For the text-containing cell, return its midpoint in (x, y) coordinate format. 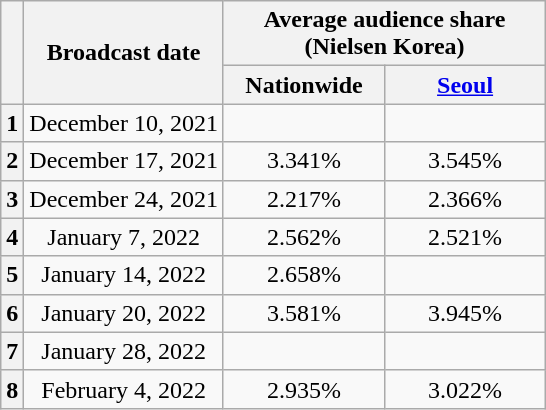
2 (12, 161)
2.935% (304, 389)
January 28, 2022 (124, 351)
3.022% (466, 389)
4 (12, 237)
February 4, 2022 (124, 389)
8 (12, 389)
3 (12, 199)
Average audience share(Nielsen Korea) (384, 34)
6 (12, 313)
3.545% (466, 161)
December 24, 2021 (124, 199)
Seoul (466, 85)
December 17, 2021 (124, 161)
December 10, 2021 (124, 123)
January 14, 2022 (124, 275)
3.341% (304, 161)
2.562% (304, 237)
3.945% (466, 313)
2.217% (304, 199)
7 (12, 351)
Nationwide (304, 85)
1 (12, 123)
5 (12, 275)
January 7, 2022 (124, 237)
3.581% (304, 313)
Broadcast date (124, 52)
2.658% (304, 275)
2.366% (466, 199)
January 20, 2022 (124, 313)
2.521% (466, 237)
